Detect which cell encompasses the target text, then output its [x, y] center coordinate. 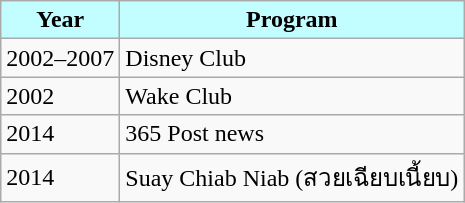
Program [292, 20]
365 Post news [292, 134]
Year [60, 20]
2002–2007 [60, 58]
Suay Chiab Niab (สวยเฉียบเนี้ยบ) [292, 178]
Wake Club [292, 96]
2002 [60, 96]
Disney Club [292, 58]
